Output the (x, y) coordinate of the center of the cell containing the given text.  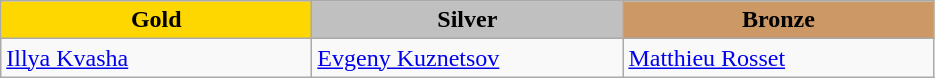
Bronze (778, 20)
Evgeny Kuznetsov (468, 58)
Matthieu Rosset (778, 58)
Silver (468, 20)
Gold (156, 20)
Illya Kvasha (156, 58)
